Detect which cell encompasses the target text, then output its (x, y) center coordinate. 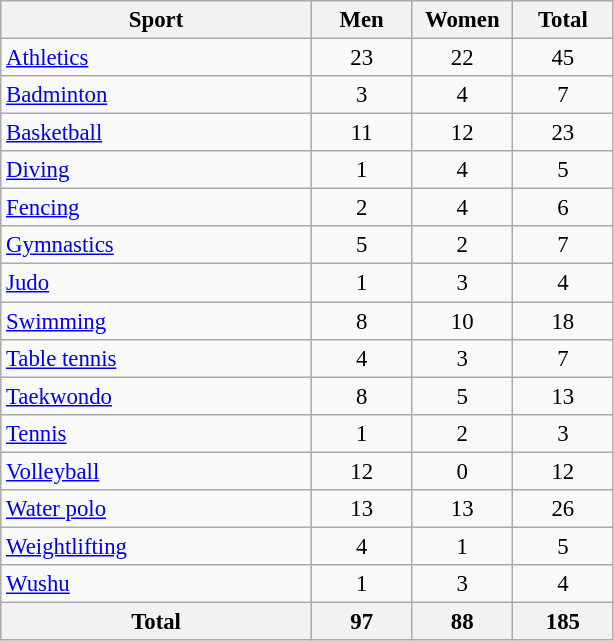
6 (564, 208)
Basketball (156, 133)
Sport (156, 20)
Women (462, 20)
185 (564, 621)
Judo (156, 283)
97 (362, 621)
Taekwondo (156, 396)
Badminton (156, 95)
Fencing (156, 208)
Water polo (156, 509)
Table tennis (156, 358)
Athletics (156, 58)
Wushu (156, 584)
0 (462, 471)
11 (362, 133)
Diving (156, 170)
Volleyball (156, 471)
Tennis (156, 433)
Weightlifting (156, 546)
10 (462, 321)
22 (462, 58)
45 (564, 58)
Gymnastics (156, 245)
Swimming (156, 321)
Men (362, 20)
26 (564, 509)
88 (462, 621)
18 (564, 321)
